From the cell containing the given text, extract its center point as [x, y] coordinate. 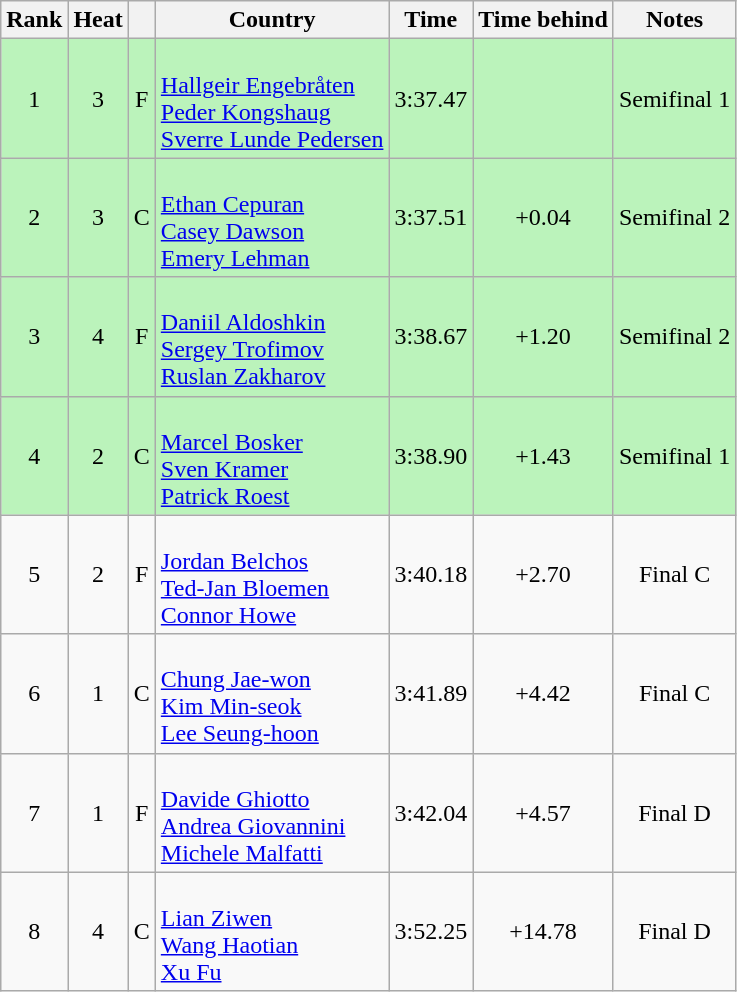
8 [34, 932]
Time behind [544, 20]
Country [272, 20]
Rank [34, 20]
3:38.90 [431, 456]
Chung Jae-wonKim Min-seokLee Seung-hoon [272, 694]
Ethan CepuranCasey DawsonEmery Lehman [272, 218]
+14.78 [544, 932]
Heat [98, 20]
3:40.18 [431, 574]
3:42.04 [431, 812]
3:37.47 [431, 98]
Lian ZiwenWang HaotianXu Fu [272, 932]
Daniil AldoshkinSergey TrofimovRuslan Zakharov [272, 336]
+4.42 [544, 694]
3:52.25 [431, 932]
Time [431, 20]
3:37.51 [431, 218]
3:38.67 [431, 336]
Marcel BoskerSven KramerPatrick Roest [272, 456]
5 [34, 574]
Hallgeir EngebråtenPeder KongshaugSverre Lunde Pedersen [272, 98]
Davide GhiottoAndrea GiovanniniMichele Malfatti [272, 812]
+1.20 [544, 336]
+2.70 [544, 574]
6 [34, 694]
7 [34, 812]
+4.57 [544, 812]
Notes [674, 20]
+1.43 [544, 456]
Jordan BelchosTed-Jan BloemenConnor Howe [272, 574]
3:41.89 [431, 694]
+0.04 [544, 218]
